Identify which cell holds the provided text, then report its [x, y] central coordinate. 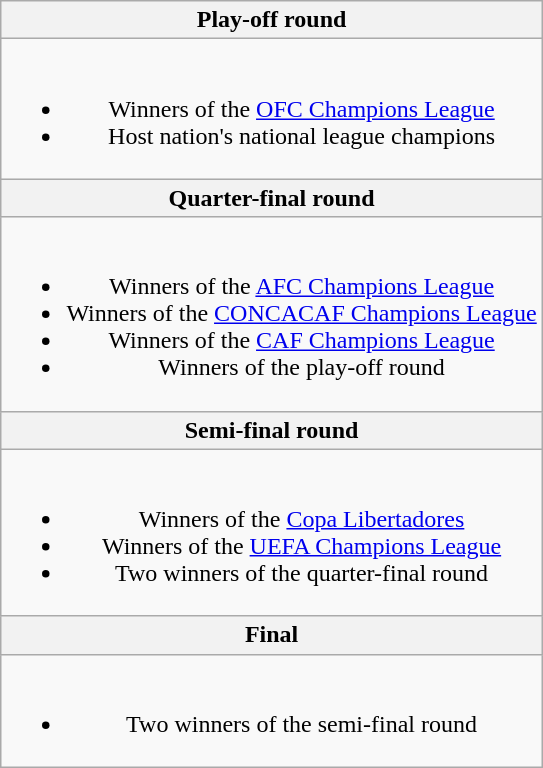
Two winners of the semi-final round [272, 710]
Final [272, 635]
Winners of the Copa LibertadoresWinners of the UEFA Champions LeagueTwo winners of the quarter-final round [272, 532]
Winners of the OFC Champions LeagueHost nation's national league champions [272, 109]
Quarter-final round [272, 198]
Winners of the AFC Champions LeagueWinners of the CONCACAF Champions LeagueWinners of the CAF Champions LeagueWinners of the play-off round [272, 314]
Play-off round [272, 20]
Semi-final round [272, 430]
